Capture the cell that displays the provided text and extract its [X, Y] central coordinate. 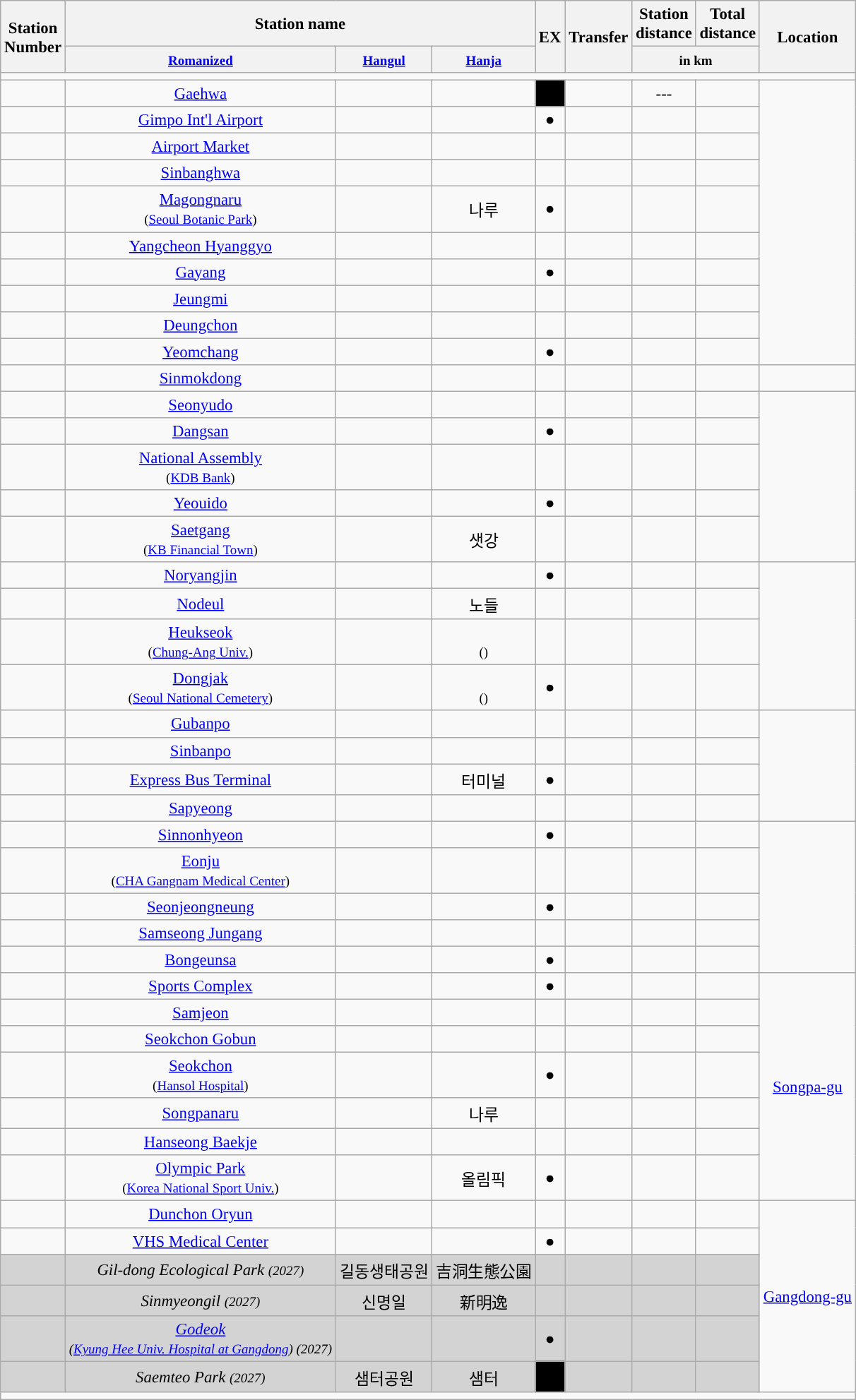
Gimpo Int'l Airport [201, 120]
신명일 [384, 1300]
Hangul [384, 60]
샘터공원 [384, 1377]
샛강 [484, 539]
Gil-dong Ecological Park (2027) [201, 1269]
Nodeul [201, 604]
EX [550, 37]
吉洞生態公園 [484, 1269]
올림픽 [484, 1178]
Songpa-gu [807, 1087]
Gubanpo [201, 724]
Seokchon (Hansol Hospital) [201, 1076]
VHS Medical Center [201, 1241]
Sinmokdong [201, 378]
in km [696, 60]
Deungchon [201, 325]
Dunchon Oryun [201, 1214]
샘터 [484, 1377]
Noryangjin [201, 575]
Station name [299, 24]
Sinbanpo [201, 750]
Seonyudo [201, 405]
Romanized [201, 60]
Hanseong Baekje [201, 1142]
Jeungmi [201, 299]
Transfer [599, 37]
Sinbanghwa [201, 173]
Sinmyeongil (2027) [201, 1300]
Totaldistance [727, 24]
Olympic Park (Korea National Sport Univ.) [201, 1178]
新明逸 [484, 1300]
Express Bus Terminal [201, 779]
Dongjak (Seoul National Cemetery) [201, 688]
Saetgang (KB Financial Town) [201, 539]
StationNumber [33, 37]
National Assembly (KDB Bank) [201, 467]
Dangsan [201, 431]
노들 [484, 604]
Magongnaru (Seoul Botanic Park) [201, 209]
Hanja [484, 60]
Godeok(Kyung Hee Univ. Hospital at Gangdong) (2027) [201, 1339]
Eonju (CHA Gangnam Medical Center) [201, 871]
Yeouido [201, 503]
Gangdong-gu [807, 1296]
Samseong Jungang [201, 933]
Seokchon Gobun [201, 1039]
터미널 [484, 779]
Saemteo Park (2027) [201, 1377]
Location [807, 37]
Heukseok (Chung-Ang Univ.) [201, 642]
--- [664, 94]
Bongeunsa [201, 959]
Samjeon [201, 1013]
Stationdistance [664, 24]
Yangcheon Hyanggyo [201, 246]
Yeomchang [201, 352]
길동생태공원 [384, 1269]
Gaehwa [201, 94]
Songpanaru [201, 1113]
Gayang [201, 272]
Sinnonhyeon [201, 834]
Sapyeong [201, 808]
Seonjeongneung [201, 907]
Sports Complex [201, 986]
Airport Market [201, 147]
